Extract the (x, y) coordinate from the center of the cell holding the provided text.  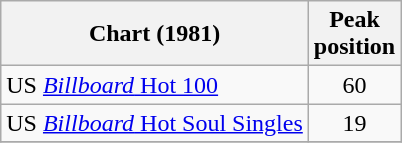
19 (354, 123)
Peakposition (354, 34)
Chart (1981) (155, 34)
US Billboard Hot 100 (155, 85)
US Billboard Hot Soul Singles (155, 123)
60 (354, 85)
